Return the (x, y) coordinate for the center point of the cell that contains the specified text.  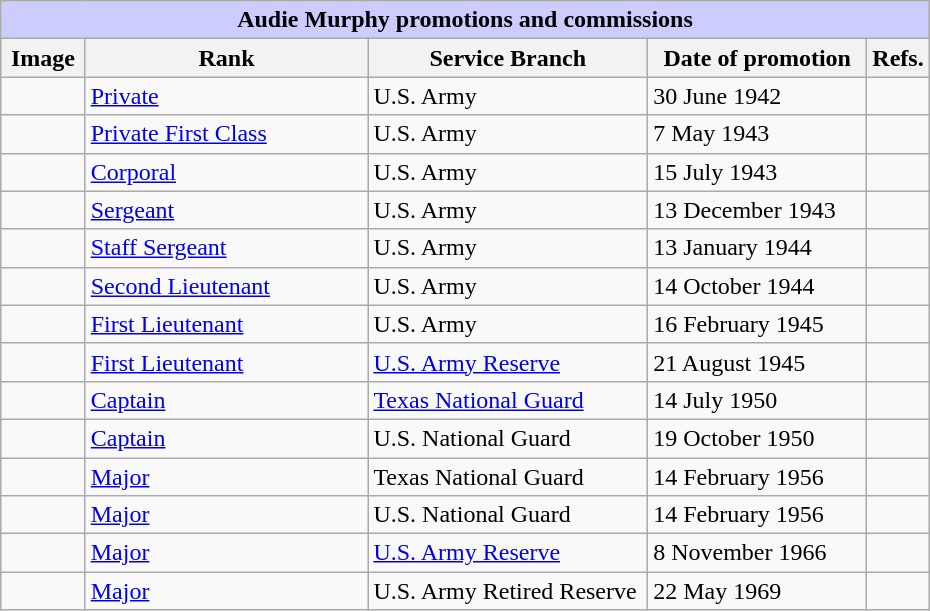
15 July 1943 (758, 172)
Audie Murphy promotions and commissions (465, 20)
Private First Class (226, 134)
Corporal (226, 172)
Image (43, 58)
Refs. (898, 58)
Sergeant (226, 210)
19 October 1950 (758, 438)
21 August 1945 (758, 362)
Private (226, 96)
13 December 1943 (758, 210)
7 May 1943 (758, 134)
14 October 1944 (758, 286)
8 November 1966 (758, 553)
16 February 1945 (758, 324)
U.S. Army Retired Reserve (508, 591)
Staff Sergeant (226, 248)
30 June 1942 (758, 96)
Rank (226, 58)
Service Branch (508, 58)
14 July 1950 (758, 400)
Second Lieutenant (226, 286)
22 May 1969 (758, 591)
13 January 1944 (758, 248)
Date of promotion (758, 58)
